Detect which cell encompasses the target text, then output its [X, Y] center coordinate. 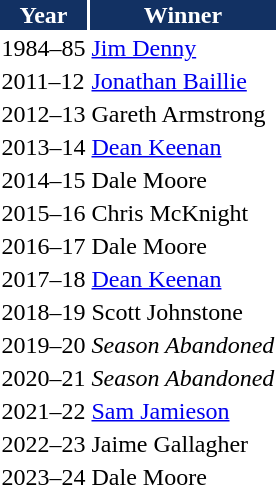
Winner [183, 15]
Sam Jamieson [183, 411]
Jonathan Baillie [183, 81]
2014–15 [44, 180]
2016–17 [44, 246]
2019–20 [44, 345]
1984–85 [44, 48]
2022–23 [44, 444]
Jim Denny [183, 48]
2011–12 [44, 81]
Scott Johnstone [183, 312]
2018–19 [44, 312]
Jaime Gallagher [183, 444]
2020–21 [44, 378]
2015–16 [44, 213]
2017–18 [44, 279]
2012–13 [44, 114]
2013–14 [44, 147]
Chris McKnight [183, 213]
Year [44, 15]
2021–22 [44, 411]
Gareth Armstrong [183, 114]
